Determine the (X, Y) coordinate at the center of the cell enclosing the given text.  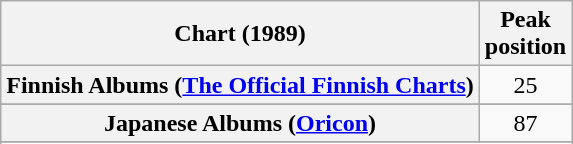
Finnish Albums (The Official Finnish Charts) (240, 85)
Japanese Albums (Oricon) (240, 123)
Chart (1989) (240, 34)
87 (525, 123)
Peak position (525, 34)
25 (525, 85)
